Locate the cell with the specified text and output its (X, Y) center coordinate. 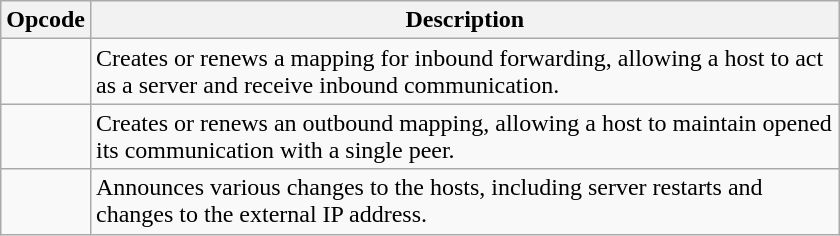
Description (464, 20)
Opcode (46, 20)
Creates or renews a mapping for inbound forwarding, allowing a host to act as a server and receive inbound communication. (464, 72)
Announces various changes to the hosts, including server restarts and changes to the external IP address. (464, 202)
Creates or renews an outbound mapping, allowing a host to maintain opened its communication with a single peer. (464, 136)
